Determine the [X, Y] coordinate at the center of the cell enclosing the given text.  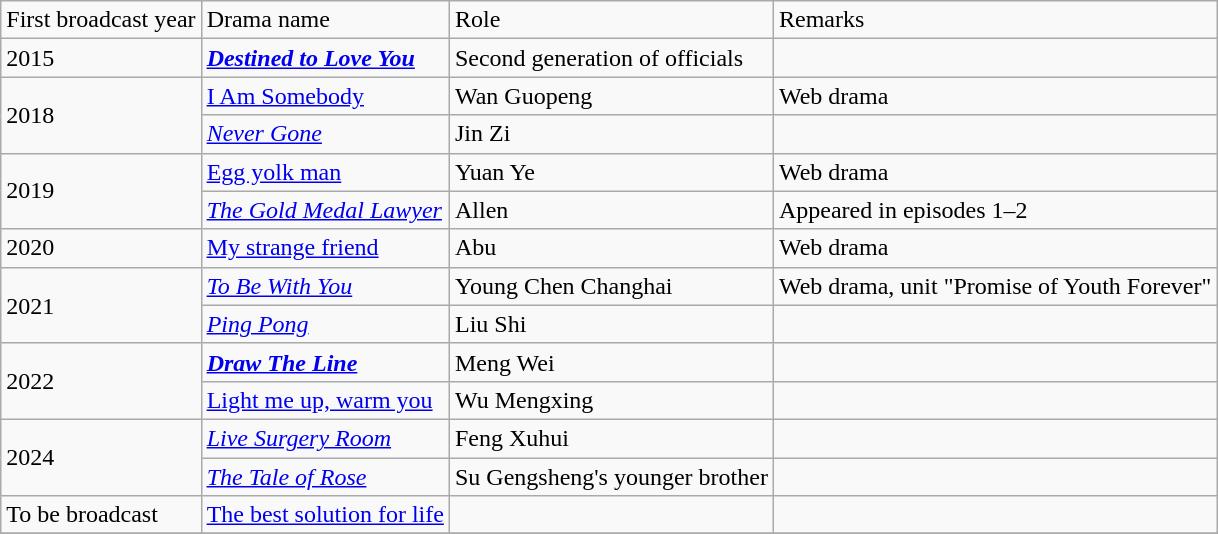
Young Chen Changhai [611, 286]
Second generation of officials [611, 58]
Wu Mengxing [611, 400]
Liu Shi [611, 324]
To Be With You [325, 286]
Appeared in episodes 1–2 [994, 210]
Wan Guopeng [611, 96]
Role [611, 20]
Allen [611, 210]
Destined to Love You [325, 58]
Egg yolk man [325, 172]
2019 [101, 191]
Su Gengsheng's younger brother [611, 477]
Drama name [325, 20]
Feng Xuhui [611, 438]
I Am Somebody [325, 96]
2015 [101, 58]
Jin Zi [611, 134]
First broadcast year [101, 20]
Web drama, unit "Promise of Youth Forever" [994, 286]
Ping Pong [325, 324]
2021 [101, 305]
Abu [611, 248]
Light me up, warm you [325, 400]
Yuan Ye [611, 172]
2018 [101, 115]
The Tale of Rose [325, 477]
The Gold Medal Lawyer [325, 210]
Never Gone [325, 134]
2020 [101, 248]
Meng Wei [611, 362]
2024 [101, 457]
2022 [101, 381]
Remarks [994, 20]
Draw The Line [325, 362]
The best solution for life [325, 515]
To be broadcast [101, 515]
Live Surgery Room [325, 438]
My strange friend [325, 248]
